Scan for the cell matching the given text and deliver its (X, Y) coordinate at center. 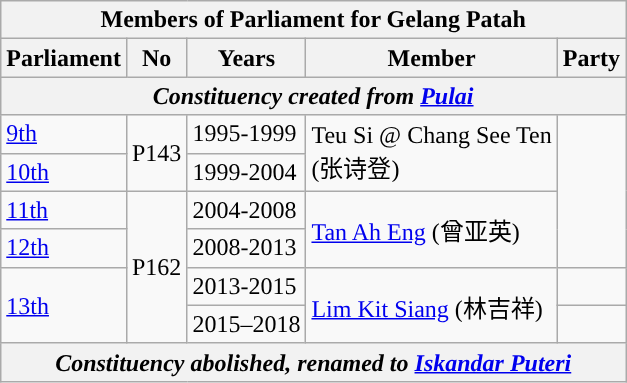
10th (64, 172)
2015–2018 (246, 324)
Member (432, 58)
2004-2008 (246, 210)
2013-2015 (246, 286)
Constituency abolished, renamed to Iskandar Puteri (314, 362)
13th (64, 305)
Parliament (64, 58)
P143 (156, 153)
Years (246, 58)
Constituency created from Pulai (314, 96)
1995-1999 (246, 134)
11th (64, 210)
Members of Parliament for Gelang Patah (314, 20)
1999-2004 (246, 172)
Tan Ah Eng (曾亚英) (432, 229)
P162 (156, 267)
12th (64, 248)
2008-2013 (246, 248)
Party (591, 58)
Teu Si @ Chang See Ten (张诗登) (432, 153)
No (156, 58)
9th (64, 134)
Lim Kit Siang (林吉祥) (432, 305)
